Scan for the cell matching the given text and deliver its (x, y) coordinate at center. 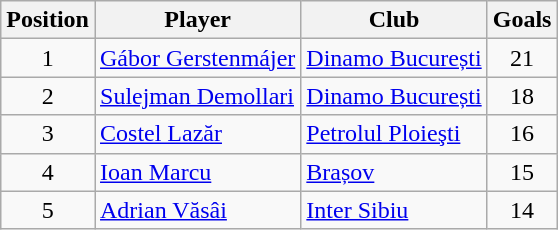
2 (48, 96)
18 (522, 96)
Sulejman Demollari (197, 96)
Adrian Văsâi (197, 210)
Gábor Gerstenmájer (197, 58)
Goals (522, 20)
4 (48, 172)
1 (48, 58)
3 (48, 134)
14 (522, 210)
16 (522, 134)
21 (522, 58)
Player (197, 20)
Position (48, 20)
Club (394, 20)
Costel Lazăr (197, 134)
Brașov (394, 172)
5 (48, 210)
Inter Sibiu (394, 210)
Petrolul Ploieşti (394, 134)
15 (522, 172)
Ioan Marcu (197, 172)
